Locate the cell with the specified text and output its (x, y) center coordinate. 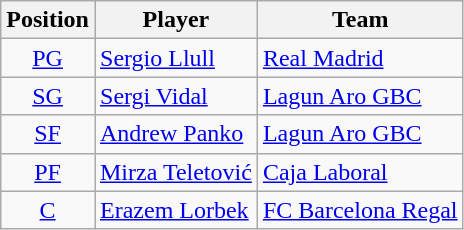
Real Madrid (360, 58)
Mirza Teletović (176, 172)
Caja Laboral (360, 172)
SF (48, 134)
Andrew Panko (176, 134)
PF (48, 172)
Team (360, 20)
SG (48, 96)
Position (48, 20)
C (48, 210)
Player (176, 20)
Sergi Vidal (176, 96)
Sergio Llull (176, 58)
Erazem Lorbek (176, 210)
PG (48, 58)
FC Barcelona Regal (360, 210)
